Pinpoint the cell where the given text exists, returning its (x, y) midpoint coordinate. 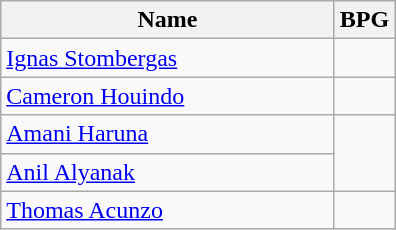
BPG (364, 20)
Ignas Stombergas (168, 58)
Amani Haruna (168, 134)
Name (168, 20)
Anil Alyanak (168, 172)
Cameron Houindo (168, 96)
Thomas Acunzo (168, 210)
